Identify which cell holds the provided text, then report its [X, Y] central coordinate. 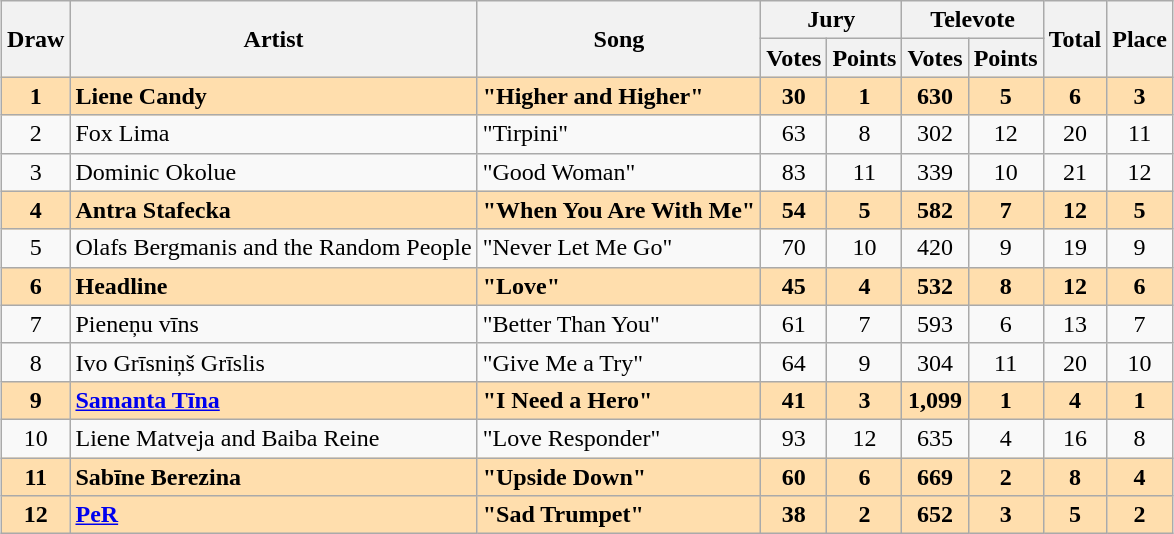
16 [1075, 438]
"Tirpini" [619, 134]
669 [935, 477]
304 [935, 362]
45 [794, 286]
630 [935, 96]
"Good Woman" [619, 172]
"Sad Trumpet" [619, 515]
652 [935, 515]
54 [794, 210]
Liene Matveja and Baiba Reine [274, 438]
593 [935, 324]
64 [794, 362]
Samanta Tīna [274, 400]
60 [794, 477]
"Better Than You" [619, 324]
635 [935, 438]
PeR [274, 515]
420 [935, 248]
Pieneņu vīns [274, 324]
"Upside Down" [619, 477]
"When You Are With Me" [619, 210]
"Give Me a Try" [619, 362]
13 [1075, 324]
19 [1075, 248]
Ivo Grīsniņš Grīslis [274, 362]
Artist [274, 39]
532 [935, 286]
63 [794, 134]
93 [794, 438]
"Higher and Higher" [619, 96]
Total [1075, 39]
30 [794, 96]
Televote [972, 20]
38 [794, 515]
41 [794, 400]
Olafs Bergmanis and the Random People [274, 248]
83 [794, 172]
Song [619, 39]
Antra Stafecka [274, 210]
Place [1140, 39]
Draw [36, 39]
"Love" [619, 286]
Liene Candy [274, 96]
582 [935, 210]
"I Need a Hero" [619, 400]
Jury [832, 20]
"Love Responder" [619, 438]
Fox Lima [274, 134]
Dominic Okolue [274, 172]
Headline [274, 286]
61 [794, 324]
70 [794, 248]
Sabīne Berezina [274, 477]
339 [935, 172]
1,099 [935, 400]
302 [935, 134]
"Never Let Me Go" [619, 248]
21 [1075, 172]
